Output the [x, y] coordinate of the center of the cell containing the given text.  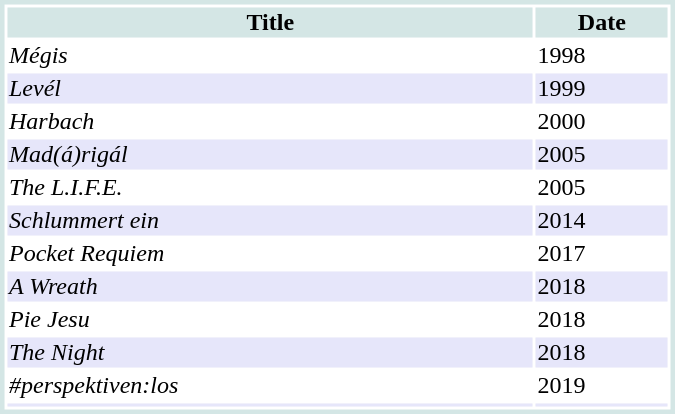
The L.I.F.E. [271, 187]
Levél [271, 89]
#perspektiven:los [271, 385]
2000 [602, 121]
Mad(á)rigál [271, 155]
Harbach [271, 121]
Mégis [271, 55]
2017 [602, 253]
The Night [271, 353]
1998 [602, 55]
2014 [602, 221]
Date [602, 23]
Title [271, 23]
Pocket Requiem [271, 253]
Pie Jesu [271, 319]
A Wreath [271, 287]
Schlummert ein [271, 221]
1999 [602, 89]
2019 [602, 385]
